Pinpoint the cell where the given text exists, returning its (x, y) midpoint coordinate. 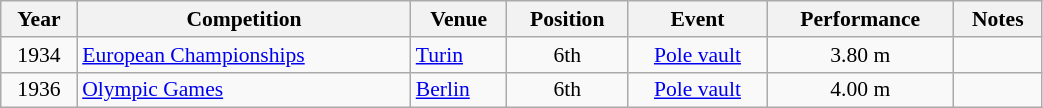
Year (39, 19)
3.80 m (860, 55)
Berlin (459, 90)
Position (568, 19)
Event (698, 19)
4.00 m (860, 90)
Competition (244, 19)
Venue (459, 19)
European Championships (244, 55)
Olympic Games (244, 90)
1936 (39, 90)
1934 (39, 55)
Performance (860, 19)
Notes (998, 19)
Turin (459, 55)
